Scan for the cell matching the given text and deliver its [x, y] coordinate at center. 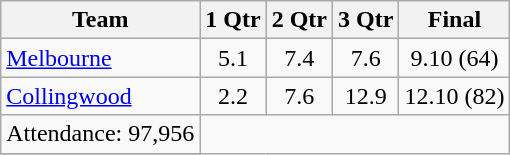
7.4 [299, 58]
12.10 (82) [454, 96]
3 Qtr [366, 20]
Collingwood [100, 96]
2 Qtr [299, 20]
Team [100, 20]
Melbourne [100, 58]
Attendance: 97,956 [100, 134]
12.9 [366, 96]
Final [454, 20]
1 Qtr [233, 20]
9.10 (64) [454, 58]
5.1 [233, 58]
2.2 [233, 96]
